Return the [x, y] coordinate for the center point of the cell that contains the specified text.  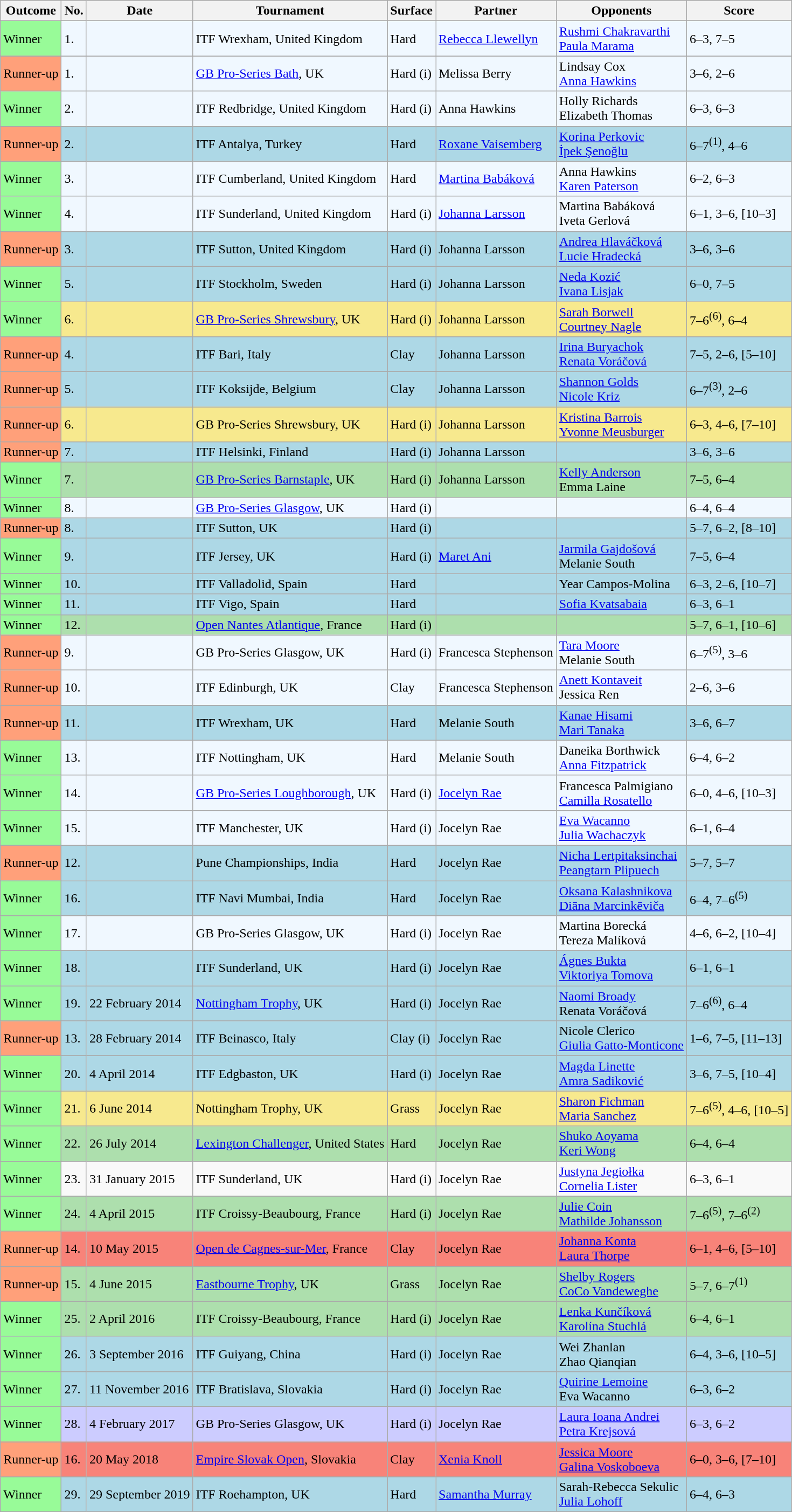
6 June 2014 [140, 1108]
ITF Bratislava, Slovakia [290, 1389]
Lexington Challenger, United States [290, 1144]
ITF Sutton, UK [290, 528]
6–3, 6–3 [739, 109]
Sharon Fichman Maria Sanchez [621, 1108]
Rebecca Llewellyn [496, 39]
29. [74, 1494]
6–4, 6–2 [739, 758]
6–4, 7–6(5) [739, 898]
Irina Buryachok Renata Voráčová [621, 354]
5–7, 6–7(1) [739, 1284]
Eastbourne Trophy, UK [290, 1284]
Melissa Berry [496, 73]
ITF Wrexham, UK [290, 722]
Korina Perkovic İpek Şenoğlu [621, 143]
Open Nantes Atlantique, France [290, 625]
Nicole Clerico Giulia Gatto-Monticone [621, 1038]
5–7, 5–7 [739, 862]
Anna Hawkins Karen Paterson [621, 179]
4 April 2015 [140, 1214]
ITF Edinburgh, UK [290, 688]
Jessica Moore Galina Voskoboeva [621, 1459]
Laura Ioana Andrei Petra Krejsová [621, 1424]
Maret Ani [496, 556]
Sofia Kvatsabaia [621, 604]
No. [74, 11]
Shuko Aoyama Keri Wong [621, 1144]
28. [74, 1424]
6–0, 3–6, [7–10] [739, 1459]
ITF Valladolid, Spain [290, 584]
20. [74, 1074]
ITF Vigo, Spain [290, 604]
24. [74, 1214]
Year Campos-Molina [621, 584]
Surface [412, 11]
Kelly Anderson Emma Laine [621, 480]
3 September 2016 [140, 1354]
Roxane Vaisemberg [496, 143]
26. [74, 1354]
Ágnes Bukta Viktoriya Tomova [621, 968]
Samantha Murray [496, 1494]
6–4, 3–6, [10–5] [739, 1354]
Magda Linette Amra Sadiković [621, 1074]
Clay (i) [412, 1038]
5–7, 6–2, [8–10] [739, 528]
ITF Nottingham, UK [290, 758]
Shannon Golds Nicole Kriz [621, 389]
23. [74, 1178]
6–0, 7–5 [739, 284]
17. [74, 934]
Martina Babáková Iveta Gerlová [621, 213]
6–4, 6–3 [739, 1494]
ITF Stockholm, Sweden [290, 284]
Martina Borecká Tereza Malíková [621, 934]
Empire Slovak Open, Slovakia [290, 1459]
ITF Wrexham, United Kingdom [290, 39]
4 April 2014 [140, 1074]
ITF Roehampton, UK [290, 1494]
22. [74, 1144]
Opponents [621, 11]
Justyna Jegiołka Cornelia Lister [621, 1178]
22 February 2014 [140, 1004]
3–6, 2–6 [739, 73]
7–6(5), 7–6(2) [739, 1214]
Score [739, 11]
Xenia Knoll [496, 1459]
ITF Koksijde, Belgium [290, 389]
4–6, 6–2, [10–4] [739, 934]
ITF Cumberland, United Kingdom [290, 179]
Pune Championships, India [290, 862]
10 May 2015 [140, 1248]
ITF Helsinki, Finland [290, 452]
2 April 2016 [140, 1318]
4 June 2015 [140, 1284]
Open de Cagnes-sur-Mer, France [290, 1248]
3–6, 6–7 [739, 722]
7–6(5), 4–6, [10–5] [739, 1108]
GB Pro-Series Loughborough, UK [290, 792]
6–7(3), 2–6 [739, 389]
29 September 2019 [140, 1494]
6–4, 6–1 [739, 1318]
Neda Kozić Ivana Lisjak [621, 284]
Jarmila Gajdošová Melanie South [621, 556]
5–7, 6–1, [10–6] [739, 625]
6–7(5), 3–6 [739, 652]
ITF Edgbaston, UK [290, 1074]
6–1, 3–6, [10–3] [739, 213]
18. [74, 968]
3–6, 7–5, [10–4] [739, 1074]
ITF Redbridge, United Kingdom [290, 109]
GB Pro-Series Bath, UK [290, 73]
ITF Jersey, UK [290, 556]
ITF Manchester, UK [290, 828]
4 February 2017 [140, 1424]
6–1, 6–4 [739, 828]
Francesca Palmigiano Camilla Rosatello [621, 792]
Tara Moore Melanie South [621, 652]
6–0, 4–6, [10–3] [739, 792]
20 May 2018 [140, 1459]
27. [74, 1389]
Eva Wacanno Julia Wachaczyk [621, 828]
2–6, 3–6 [739, 688]
26 July 2014 [140, 1144]
Wei Zhanlan Zhao Qianqian [621, 1354]
Holly Richards Elizabeth Thomas [621, 109]
Johanna Konta Laura Thorpe [621, 1248]
6–3, 4–6, [7–10] [739, 424]
Martina Babáková [496, 179]
ITF Beinasco, Italy [290, 1038]
Anna Hawkins [496, 109]
6–7(1), 4–6 [739, 143]
6–3, 7–5 [739, 39]
Partner [496, 11]
Date [140, 11]
Andrea Hlaváčková Lucie Hradecká [621, 249]
Anett Kontaveit Jessica Ren [621, 688]
ITF Navi Mumbai, India [290, 898]
Tournament [290, 11]
ITF Bari, Italy [290, 354]
GB Pro-Series Barnstaple, UK [290, 480]
Oksana Kalashnikova Diāna Marcinkēviča [621, 898]
Shelby Rogers CoCo Vandeweghe [621, 1284]
Julie Coin Mathilde Johansson [621, 1214]
21. [74, 1108]
6–2, 6–3 [739, 179]
Sarah Borwell Courtney Nagle [621, 319]
Kanae Hisami Mari Tanaka [621, 722]
Naomi Broady Renata Voráčová [621, 1004]
19. [74, 1004]
7–5, 2–6, [5–10] [739, 354]
Kristina Barrois Yvonne Meusburger [621, 424]
Nicha Lertpitaksinchai Peangtarn Plipuech [621, 862]
ITF Guiyang, China [290, 1354]
6–1, 4–6, [5–10] [739, 1248]
Daneika Borthwick Anna Fitzpatrick [621, 758]
11 November 2016 [140, 1389]
ITF Sunderland, United Kingdom [290, 213]
28 February 2014 [140, 1038]
25. [74, 1318]
Lenka Kunčíková Karolína Stuchlá [621, 1318]
31 January 2015 [140, 1178]
Quirine Lemoine Eva Wacanno [621, 1389]
ITF Antalya, Turkey [290, 143]
1–6, 7–5, [11–13] [739, 1038]
Rushmi Chakravarthi Paula Marama [621, 39]
Outcome [31, 11]
6–1, 6–1 [739, 968]
ITF Sutton, United Kingdom [290, 249]
6–3, 2–6, [10–7] [739, 584]
Sarah-Rebecca Sekulic Julia Lohoff [621, 1494]
Lindsay Cox Anna Hawkins [621, 73]
